Return the (X, Y) coordinate for the center point of the cell that contains the specified text.  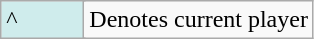
Denotes current player (199, 20)
^ (42, 20)
